Find where the given text appears and provide that cell's center as (x, y) coordinate. 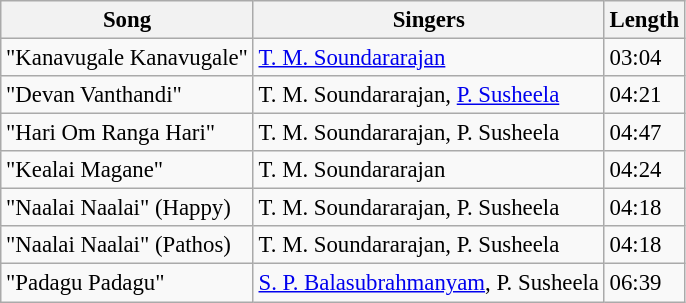
Singers (428, 20)
03:04 (644, 58)
S. P. Balasubrahmanyam, P. Susheela (428, 283)
"Naalai Naalai" (Happy) (127, 208)
"Kealai Magane" (127, 170)
"Naalai Naalai" (Pathos) (127, 245)
"Padagu Padagu" (127, 283)
Length (644, 20)
Song (127, 20)
04:21 (644, 95)
06:39 (644, 283)
04:47 (644, 133)
"Kanavugale Kanavugale" (127, 58)
"Devan Vanthandi" (127, 95)
04:24 (644, 170)
"Hari Om Ranga Hari" (127, 133)
